Extract the (x, y) coordinate from the center of the cell holding the provided text.  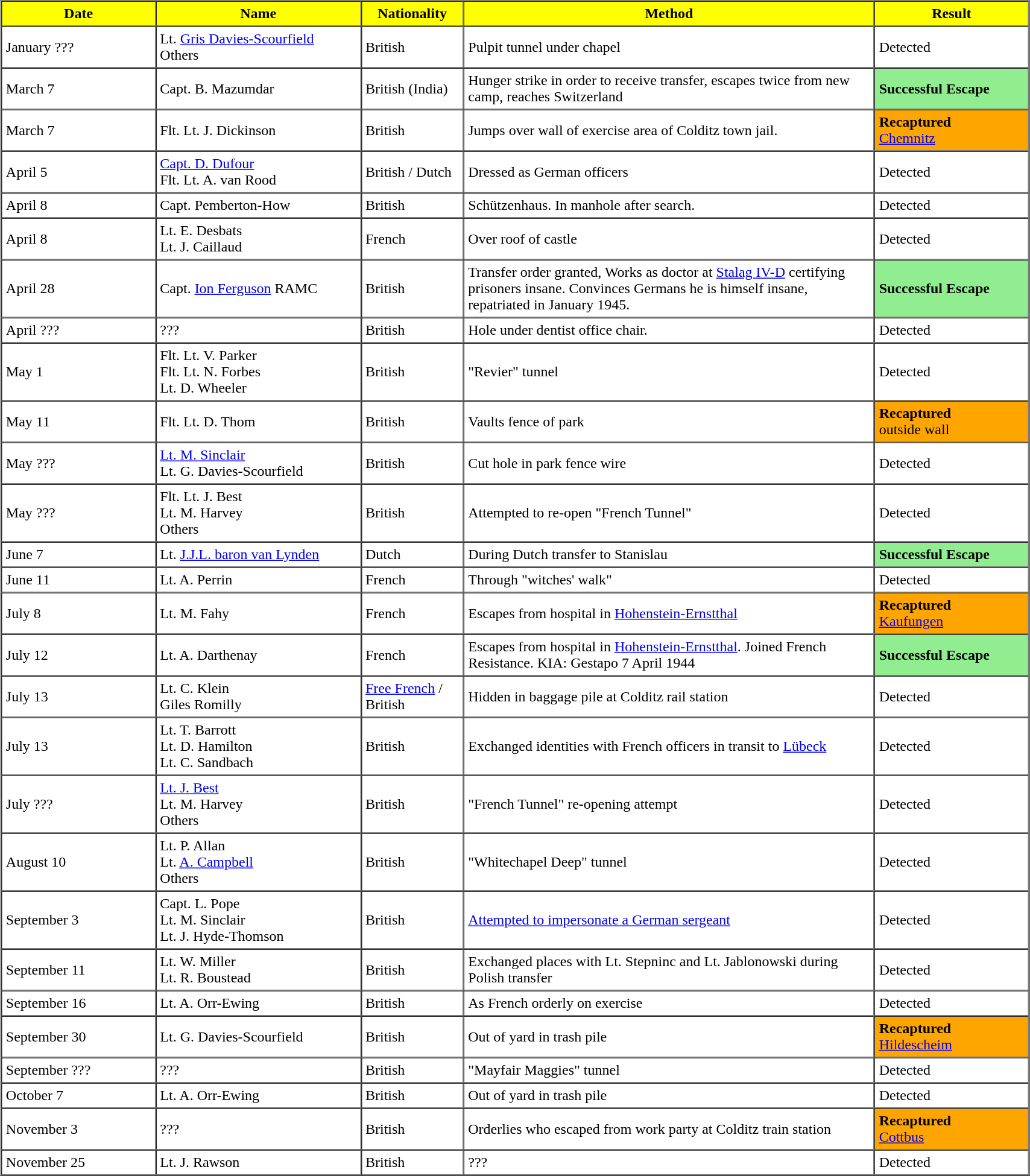
Lt. T. BarrottLt. D. HamiltonLt. C. Sandbach (258, 747)
September 11 (78, 970)
Method (669, 14)
September 3 (78, 920)
August 10 (78, 862)
Free French / British (412, 696)
May 11 (78, 421)
"Revier" tunnel (669, 371)
June 11 (78, 580)
Escapes from hospital in Hohenstein-Ernstthal (669, 613)
Lt. J. Rawson (258, 1162)
July 12 (78, 655)
Date (78, 14)
Lt. P. AllanLt. A. CampbellOthers (258, 862)
As French orderly on exercise (669, 1003)
Result (952, 14)
September 30 (78, 1036)
Flt. Lt. D. Thom (258, 421)
September ??? (78, 1070)
Capt. L. PopeLt. M. SinclairLt. J. Hyde-Thomson (258, 920)
Name (258, 14)
Recapturedoutside wall (952, 421)
Lt. A. Darthenay (258, 655)
July ??? (78, 805)
RecapturedHildescheim (952, 1036)
Lt. C. KleinGiles Romilly (258, 696)
Nationality (412, 14)
Dutch (412, 554)
Lt. M. SinclairLt. G. Davies-Scourfield (258, 463)
Capt. Pemberton-How (258, 206)
October 7 (78, 1096)
Capt. B. Mazumdar (258, 88)
"Mayfair Maggies" tunnel (669, 1070)
Lt. E. DesbatsLt. J. Caillaud (258, 239)
Lt. A. Perrin (258, 580)
"Whitechapel Deep" tunnel (669, 862)
Jumps over wall of exercise area of Colditz town jail. (669, 130)
Dressed as German officers (669, 171)
Lt. Gris Davies-ScourfieldOthers (258, 47)
Vaults fence of park (669, 421)
Hidden in baggage pile at Colditz rail station (669, 696)
April ??? (78, 330)
April 28 (78, 288)
Hunger strike in order to receive transfer, escapes twice from new camp, reaches Switzerland (669, 88)
RecapturedCottbus (952, 1129)
Cut hole in park fence wire (669, 463)
May 1 (78, 371)
Attempted to re-open "French Tunnel" (669, 513)
November 25 (78, 1162)
Orderlies who escaped from work party at Colditz train station (669, 1129)
RecapturedChemnitz (952, 130)
During Dutch transfer to Stanislau (669, 554)
Schützenhaus. In manhole after search. (669, 206)
Lt. G. Davies-Scourfield (258, 1036)
Flt. Lt. V. ParkerFlt. Lt. N. ForbesLt. D. Wheeler (258, 371)
Hole under dentist office chair. (669, 330)
British (India) (412, 88)
Lt. W. MillerLt. R. Boustead (258, 970)
Through "witches' walk" (669, 580)
July 8 (78, 613)
November 3 (78, 1129)
April 5 (78, 171)
January ??? (78, 47)
Lt. J. Best Lt. M. HarveyOthers (258, 805)
September 16 (78, 1003)
June 7 (78, 554)
Exchanged places with Lt. Stepninc and Lt. Jablonowski during Polish transfer (669, 970)
Exchanged identities with French officers in transit to Lübeck (669, 747)
Lt. J.J.L. baron van Lynden (258, 554)
RecapturedKaufungen (952, 613)
Lt. M. Fahy (258, 613)
Escapes from hospital in Hohenstein-Ernstthal. Joined French Resistance. KIA: Gestapo 7 April 1944 (669, 655)
Over roof of castle (669, 239)
Flt. Lt. J. Dickinson (258, 130)
Pulpit tunnel under chapel (669, 47)
Capt. D. Dufour Flt. Lt. A. van Rood (258, 171)
Flt. Lt. J. BestLt. M. HarveyOthers (258, 513)
"French Tunnel" re-opening attempt (669, 805)
British / Dutch (412, 171)
Attempted to impersonate a German sergeant (669, 920)
Capt. Ion Ferguson RAMC (258, 288)
